Determine the (X, Y) coordinate at the center of the cell enclosing the given text.  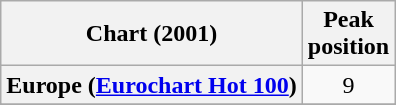
Europe (Eurochart Hot 100) (152, 85)
Peakposition (348, 34)
9 (348, 85)
Chart (2001) (152, 34)
